Output the [X, Y] coordinate of the center of the cell containing the given text.  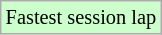
Fastest session lap [81, 17]
